Capture the cell that displays the provided text and extract its (x, y) central coordinate. 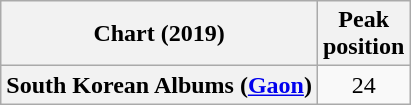
Chart (2019) (160, 34)
South Korean Albums (Gaon) (160, 85)
Peakposition (363, 34)
24 (363, 85)
